Search for the cell housing the specified text and yield its (X, Y) center coordinate. 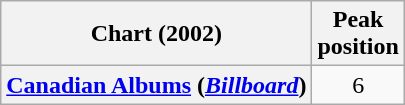
Chart (2002) (156, 34)
6 (358, 85)
Canadian Albums (Billboard) (156, 85)
Peakposition (358, 34)
